Pinpoint the cell where the given text exists, returning its (x, y) midpoint coordinate. 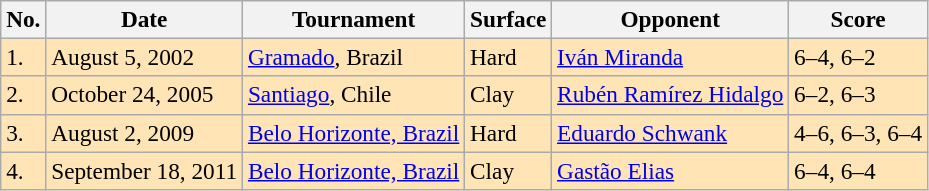
Gastão Elias (670, 170)
August 5, 2002 (144, 57)
1. (24, 57)
6–2, 6–3 (858, 95)
Rubén Ramírez Hidalgo (670, 95)
Gramado, Brazil (354, 57)
Score (858, 19)
Opponent (670, 19)
2. (24, 95)
No. (24, 19)
Surface (508, 19)
October 24, 2005 (144, 95)
Date (144, 19)
6–4, 6–2 (858, 57)
Iván Miranda (670, 57)
4. (24, 170)
4–6, 6–3, 6–4 (858, 133)
Santiago, Chile (354, 95)
August 2, 2009 (144, 133)
Eduardo Schwank (670, 133)
6–4, 6–4 (858, 170)
September 18, 2011 (144, 170)
Tournament (354, 19)
3. (24, 133)
